Scan for the cell matching the given text and deliver its [x, y] coordinate at center. 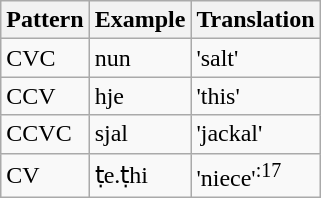
hje [140, 96]
'this' [256, 96]
sjal [140, 134]
'jackal' [256, 134]
'niece':17 [256, 176]
CVC [45, 58]
ṭe.ṭhi [140, 176]
CCVC [45, 134]
Example [140, 20]
CCV [45, 96]
'salt' [256, 58]
CV [45, 176]
nun [140, 58]
Translation [256, 20]
Pattern [45, 20]
